Provide the [x, y] coordinate of the cell's center where the given text is located.  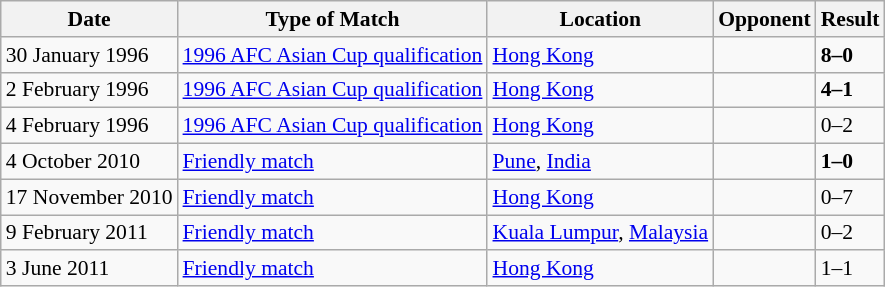
Type of Match [333, 19]
30 January 1996 [90, 55]
4 February 1996 [90, 126]
Result [850, 19]
1–1 [850, 269]
Pune, India [600, 162]
8–0 [850, 55]
17 November 2010 [90, 197]
Opponent [764, 19]
3 June 2011 [90, 269]
4 October 2010 [90, 162]
Location [600, 19]
Date [90, 19]
0–7 [850, 197]
Kuala Lumpur, Malaysia [600, 233]
4–1 [850, 90]
2 February 1996 [90, 90]
1–0 [850, 162]
9 February 2011 [90, 233]
